Detect which cell encompasses the target text, then output its (X, Y) center coordinate. 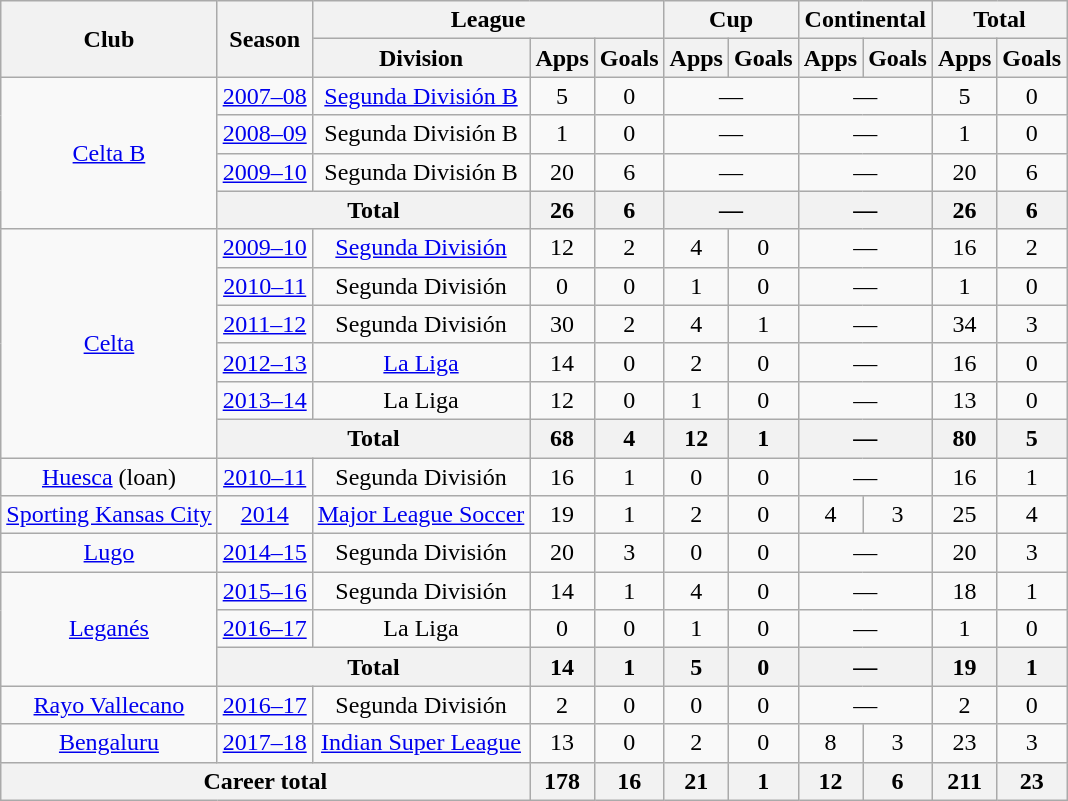
Major League Soccer (421, 515)
80 (964, 438)
Indian Super League (421, 743)
Lugo (109, 553)
Club (109, 39)
2014–15 (264, 553)
21 (696, 781)
Cup (731, 20)
2017–18 (264, 743)
Huesca (loan) (109, 477)
Division (421, 58)
Continental (865, 20)
Season (264, 39)
Rayo Vallecano (109, 705)
2014 (264, 515)
2011–12 (264, 324)
2008–09 (264, 134)
8 (830, 743)
2013–14 (264, 400)
2015–16 (264, 591)
30 (562, 324)
Sporting Kansas City (109, 515)
25 (964, 515)
League (488, 20)
Celta (109, 343)
68 (562, 438)
211 (964, 781)
Celta B (109, 153)
18 (964, 591)
Career total (266, 781)
2007–08 (264, 96)
Leganés (109, 629)
2012–13 (264, 362)
Bengaluru (109, 743)
178 (562, 781)
34 (964, 324)
